Detect which cell encompasses the target text, then output its [X, Y] center coordinate. 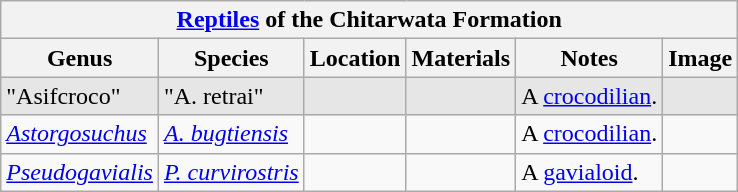
Notes [590, 58]
Pseudogavialis [80, 172]
Astorgosuchus [80, 134]
A gavialoid. [590, 172]
Image [700, 58]
"Asifcroco" [80, 96]
Reptiles of the Chitarwata Formation [370, 20]
Location [355, 58]
Species [231, 58]
P. curvirostris [231, 172]
A. bugtiensis [231, 134]
Genus [80, 58]
Materials [461, 58]
"A. retrai" [231, 96]
